From the cell containing the given text, extract its center point as [X, Y] coordinate. 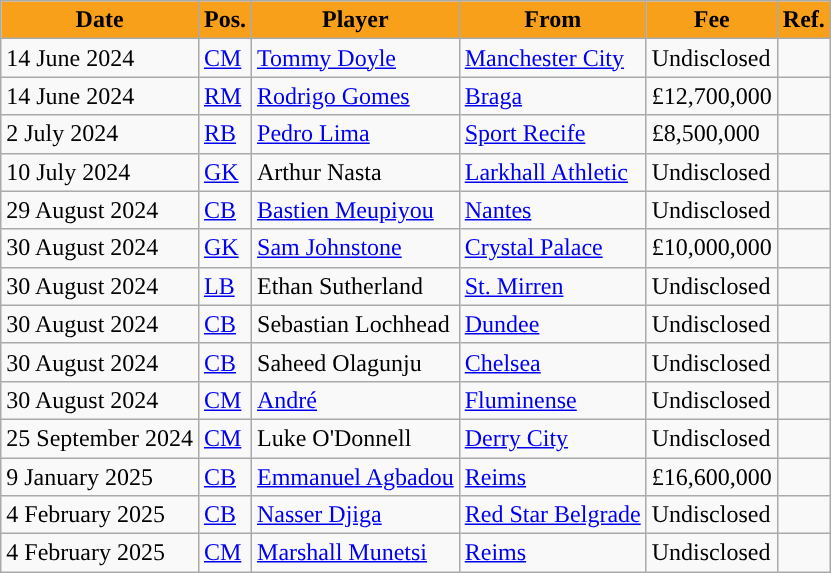
Bastien Meupiyou [356, 210]
Marshall Munetsi [356, 553]
25 September 2024 [100, 438]
Red Star Belgrade [552, 515]
Pos. [224, 20]
Crystal Palace [552, 248]
Sam Johnstone [356, 248]
Saheed Olagunju [356, 362]
10 July 2024 [100, 172]
Ethan Sutherland [356, 286]
André [356, 400]
Fluminense [552, 400]
Sebastian Lochhead [356, 324]
Luke O'Donnell [356, 438]
Nantes [552, 210]
Emmanuel Agbadou [356, 477]
St. Mirren [552, 286]
Tommy Doyle [356, 58]
RM [224, 96]
Manchester City [552, 58]
Nasser Djiga [356, 515]
Arthur Nasta [356, 172]
Braga [552, 96]
Sport Recife [552, 134]
Date [100, 20]
Rodrigo Gomes [356, 96]
9 January 2025 [100, 477]
Pedro Lima [356, 134]
Larkhall Athletic [552, 172]
Derry City [552, 438]
£16,600,000 [712, 477]
29 August 2024 [100, 210]
Ref. [804, 20]
£8,500,000 [712, 134]
RB [224, 134]
£10,000,000 [712, 248]
Chelsea [552, 362]
Fee [712, 20]
Player [356, 20]
Dundee [552, 324]
LB [224, 286]
From [552, 20]
2 July 2024 [100, 134]
£12,700,000 [712, 96]
